Search for the cell housing the specified text and yield its [X, Y] center coordinate. 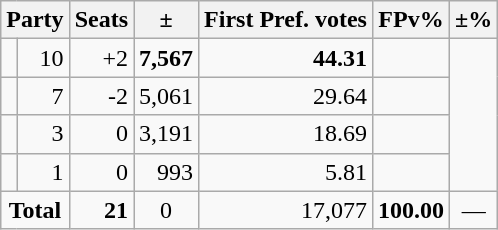
29.64 [286, 96]
+2 [101, 58]
First Pref. votes [286, 20]
Total [35, 210]
± [166, 20]
— [474, 210]
Seats [101, 20]
993 [166, 172]
FPv% [410, 20]
10 [43, 58]
17,077 [286, 210]
44.31 [286, 58]
±% [474, 20]
7,567 [166, 58]
Party [35, 20]
-2 [101, 96]
21 [101, 210]
3,191 [166, 134]
5,061 [166, 96]
3 [43, 134]
5.81 [286, 172]
1 [43, 172]
100.00 [410, 210]
7 [43, 96]
18.69 [286, 134]
